Search for the cell housing the specified text and yield its [X, Y] center coordinate. 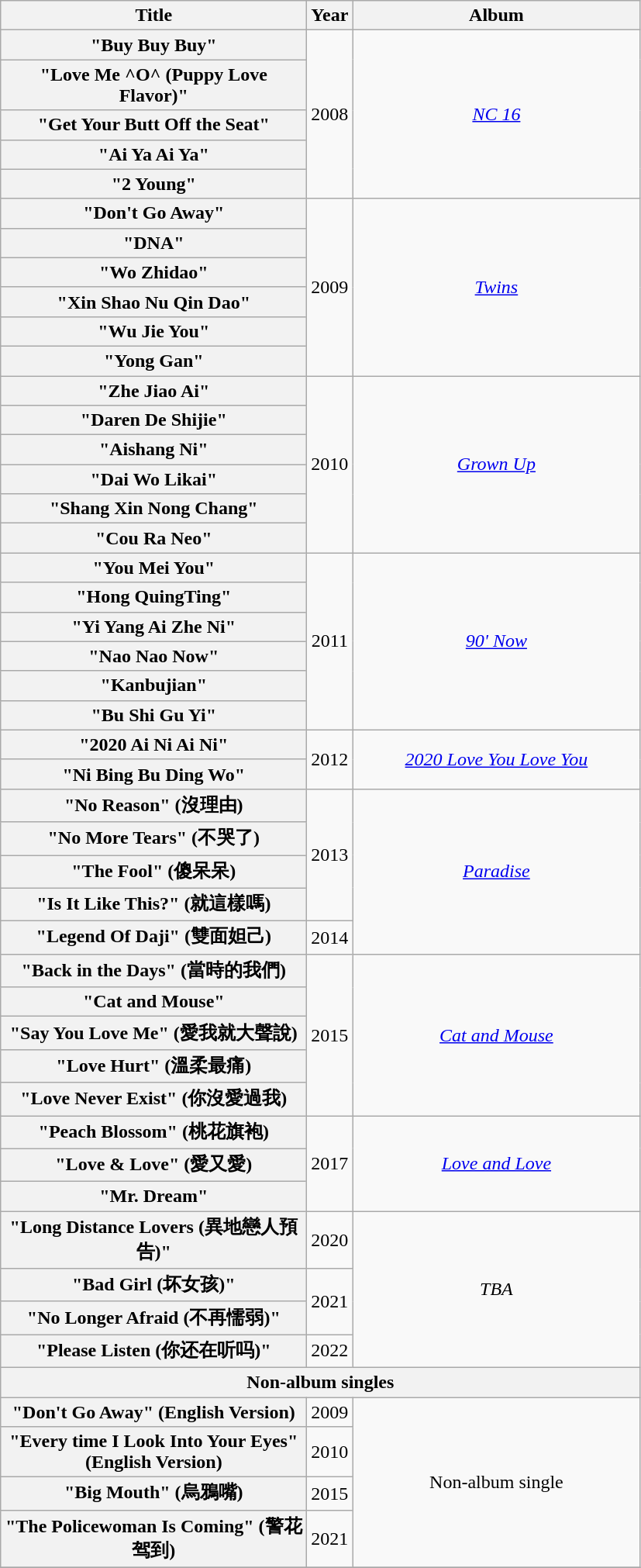
"Please Listen (你还在听吗)" [153, 1351]
"You Mei You" [153, 568]
2013 [330, 855]
Twins [496, 287]
90' Now [496, 641]
Non-album single [496, 1483]
"Peach Blossom" (桃花旗袍) [153, 1132]
"Aishang Ni" [153, 450]
Year [330, 16]
"Big Mouth" (烏鴉嘴) [153, 1494]
2008 [330, 115]
"Zhe Jiao Ai" [153, 390]
"2020 Ai Ni Ai Ni" [153, 744]
"Bu Shi Gu Yi" [153, 715]
"Shang Xin Nong Chang" [153, 509]
Love and Love [496, 1163]
"Wu Jie You" [153, 331]
"Legend Of Daji" (雙面妲己) [153, 938]
"Love & Love" (愛又愛) [153, 1165]
2014 [330, 938]
"Back in the Days" (當時的我們) [153, 971]
Cat and Mouse [496, 1034]
"Get Your Butt Off the Seat" [153, 125]
"Ai Ya Ai Ya" [153, 154]
"Bad Girl (坏女孩)" [153, 1286]
2022 [330, 1351]
NC 16 [496, 115]
TBA [496, 1290]
Paradise [496, 872]
Album [496, 16]
"Love Never Exist" (你沒愛過我) [153, 1100]
"Daren De Shijie" [153, 420]
"No Reason" (沒理由) [153, 805]
"Cat and Mouse" [153, 1002]
"Buy Buy Buy" [153, 45]
"The Fool" (傻呆呆) [153, 872]
"Cou Ra Neo" [153, 538]
"Is It Like This?" (就這樣嗎) [153, 904]
"Say You Love Me" (愛我就大聲說) [153, 1033]
Grown Up [496, 464]
"Love Hurt" (溫柔最痛) [153, 1065]
"No Longer Afraid (不再懦弱)" [153, 1318]
2017 [330, 1163]
2020 [330, 1240]
"Nao Nao Now" [153, 656]
2011 [330, 641]
"Xin Shao Nu Qin Dao" [153, 302]
"Mr. Dream" [153, 1197]
2012 [330, 759]
"Ni Bing Bu Ding Wo" [153, 774]
"DNA" [153, 243]
"Every time I Look Into Your Eyes" (English Version) [153, 1452]
"Kanbujian" [153, 686]
Non-album singles [321, 1382]
"Hong QuingTing" [153, 597]
"Don't Go Away" [153, 213]
"Don't Go Away" (English Version) [153, 1412]
"No More Tears" (不哭了) [153, 839]
"Long Distance Lovers (異地戀人預告)" [153, 1240]
Title [153, 16]
2020 Love You Love You [496, 759]
"Wo Zhidao" [153, 272]
"Love Me ^O^ (Puppy Love Flavor)" [153, 85]
"2 Young" [153, 184]
"Yi Yang Ai Zhe Ni" [153, 627]
"Yong Gan" [153, 361]
"The Policewoman Is Coming" (警花驾到) [153, 1539]
"Dai Wo Likai" [153, 479]
